Identify which cell holds the provided text, then report its (x, y) central coordinate. 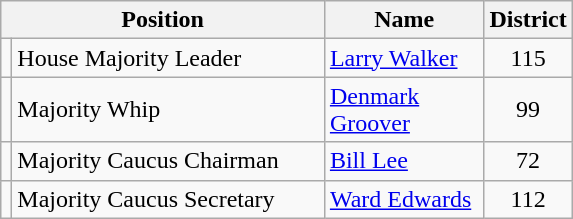
115 (528, 58)
Bill Lee (404, 161)
Majority Caucus Chairman (168, 161)
Position (163, 20)
District (528, 20)
Majority Caucus Secretary (168, 199)
Denmark Groover (404, 110)
House Majority Leader (168, 58)
Name (404, 20)
72 (528, 161)
112 (528, 199)
99 (528, 110)
Majority Whip (168, 110)
Larry Walker (404, 58)
Ward Edwards (404, 199)
